Scan for the cell matching the given text and deliver its [x, y] coordinate at center. 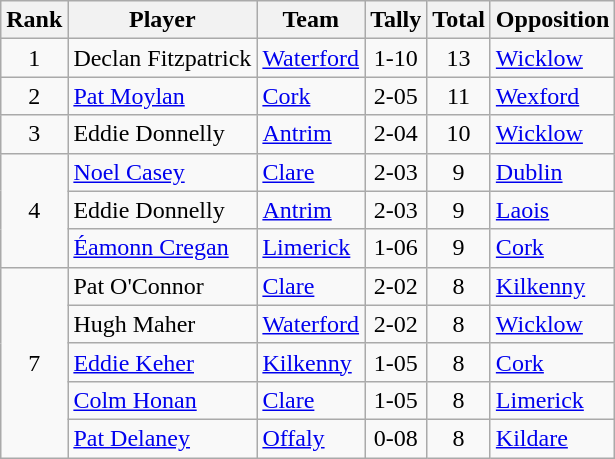
Éamonn Cregan [162, 248]
Hugh Maher [162, 324]
Dublin [552, 172]
0-08 [396, 438]
13 [459, 58]
Kildare [552, 438]
Laois [552, 210]
Colm Honan [162, 400]
10 [459, 134]
1-10 [396, 58]
Eddie Keher [162, 362]
4 [34, 210]
2-04 [396, 134]
Player [162, 20]
1 [34, 58]
Offaly [311, 438]
Rank [34, 20]
11 [459, 96]
Team [311, 20]
7 [34, 362]
Pat Delaney [162, 438]
Pat Moylan [162, 96]
Noel Casey [162, 172]
Pat O'Connor [162, 286]
Total [459, 20]
3 [34, 134]
1-06 [396, 248]
Tally [396, 20]
2-05 [396, 96]
Declan Fitzpatrick [162, 58]
Wexford [552, 96]
2 [34, 96]
Opposition [552, 20]
